Scan for the cell matching the given text and deliver its [x, y] coordinate at center. 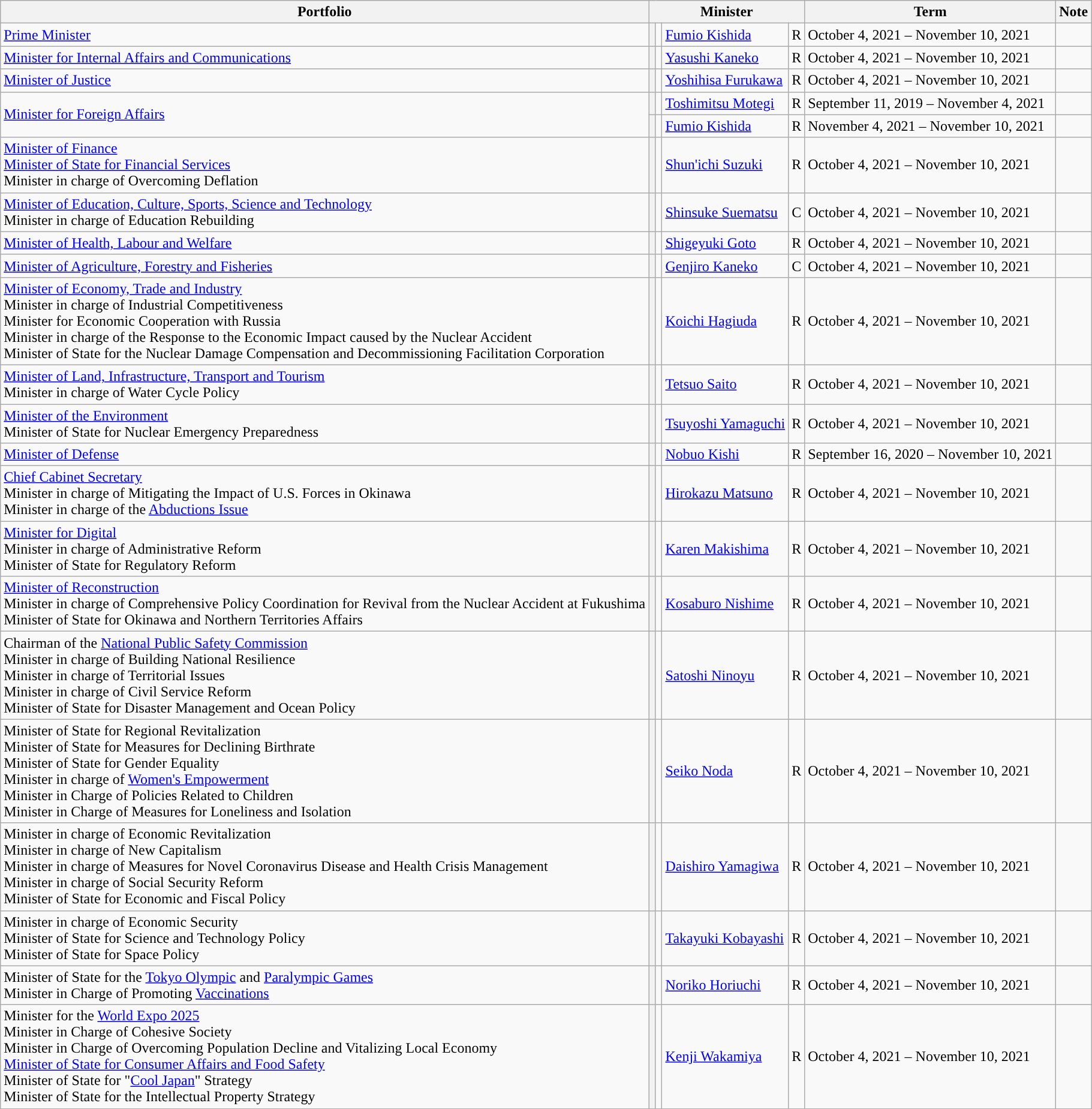
Portfolio [325, 12]
September 11, 2019 – November 4, 2021 [931, 103]
Satoshi Ninoyu [726, 675]
Genjiro Kaneko [726, 266]
Daishiro Yamagiwa [726, 867]
Chief Cabinet SecretaryMinister in charge of Mitigating the Impact of U.S. Forces in OkinawaMinister in charge of the Abductions Issue [325, 494]
Shun'ichi Suzuki [726, 165]
Minister in charge of Economic SecurityMinister of State for Science and Technology PolicyMinister of State for Space Policy [325, 938]
Nobuo Kishi [726, 455]
Tetsuo Saito [726, 384]
Hirokazu Matsuno [726, 494]
Yoshihisa Furukawa [726, 80]
Minister of FinanceMinister of State for Financial ServicesMinister in charge of Overcoming Deflation [325, 165]
Takayuki Kobayashi [726, 938]
Tsuyoshi Yamaguchi [726, 423]
Karen Makishima [726, 549]
Yasushi Kaneko [726, 58]
Shinsuke Suematsu [726, 212]
Koichi Hagiuda [726, 321]
Kenji Wakamiya [726, 1057]
November 4, 2021 – November 10, 2021 [931, 126]
Minister of the EnvironmentMinister of State for Nuclear Emergency Preparedness [325, 423]
Minister of State for the Tokyo Olympic and Paralympic GamesMinister in Charge of Promoting Vaccinations [325, 985]
Minister of Education, Culture, Sports, Science and TechnologyMinister in charge of Education Rebuilding [325, 212]
Toshimitsu Motegi [726, 103]
Minister of Land, Infrastructure, Transport and TourismMinister in charge of Water Cycle Policy [325, 384]
September 16, 2020 – November 10, 2021 [931, 455]
Minister of Health, Labour and Welfare [325, 243]
Seiko Noda [726, 771]
Term [931, 12]
Kosaburo Nishime [726, 604]
Minister of Justice [325, 80]
Note [1073, 12]
Minister for Foreign Affairs [325, 115]
Minister for Internal Affairs and Communications [325, 58]
Minister [727, 12]
Minister of Agriculture, Forestry and Fisheries [325, 266]
Minister of Defense [325, 455]
Prime Minister [325, 35]
Shigeyuki Goto [726, 243]
Minister for DigitalMinister in charge of Administrative ReformMinister of State for Regulatory Reform [325, 549]
Noriko Horiuchi [726, 985]
